Return the [X, Y] coordinate for the center point of the cell that contains the specified text.  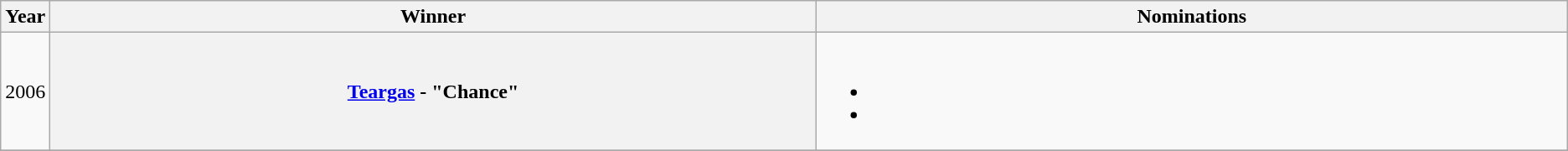
Nominations [1191, 17]
Teargas - "Chance" [433, 91]
Year [25, 17]
2006 [25, 91]
Winner [433, 17]
